From the cell containing the given text, extract its center point as [X, Y] coordinate. 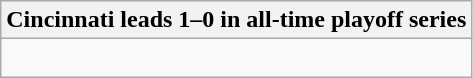
Cincinnati leads 1–0 in all-time playoff series [236, 20]
